Scan for the cell matching the given text and deliver its [x, y] coordinate at center. 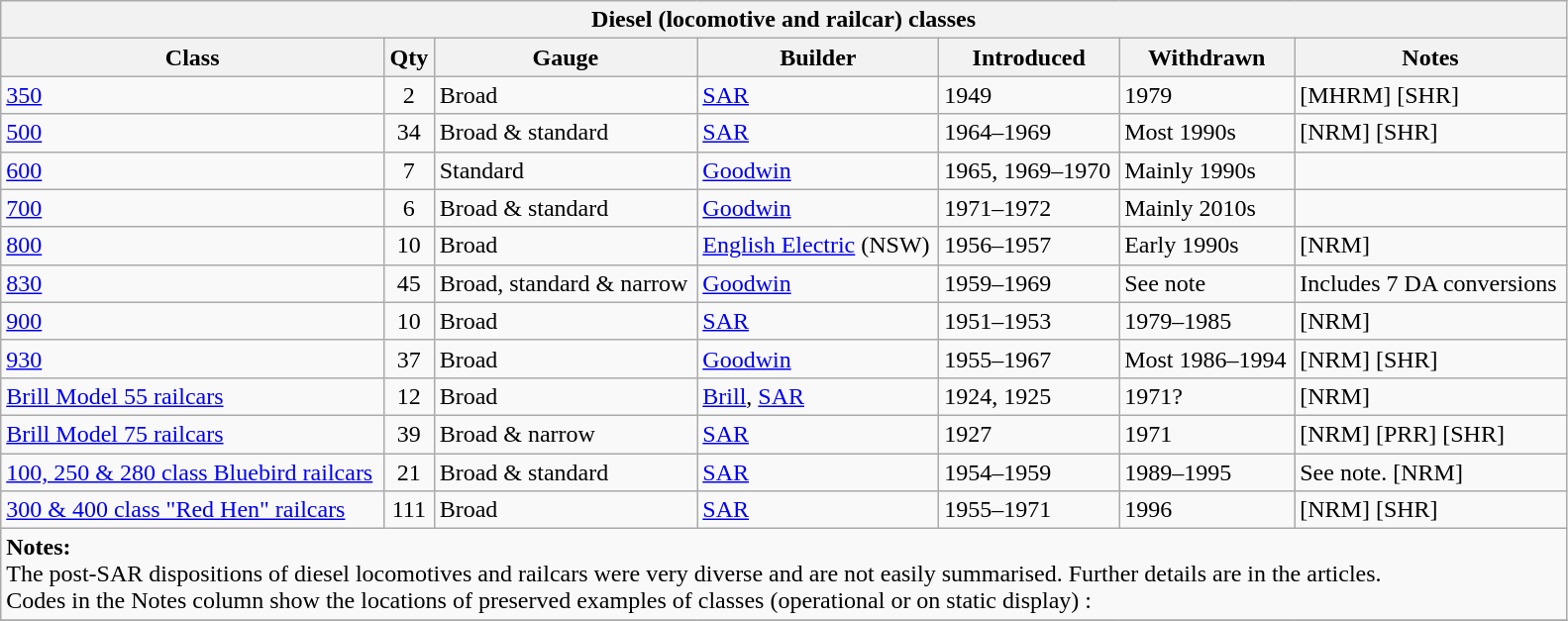
6 [409, 208]
See note. [NRM] [1430, 472]
Most 1990s [1206, 133]
Diesel (locomotive and railcar) classes [784, 20]
300 & 400 class "Red Hen" railcars [192, 510]
900 [192, 321]
1956–1957 [1029, 246]
700 [192, 208]
1971? [1206, 396]
Withdrawn [1206, 57]
100, 250 & 280 class Bluebird railcars [192, 472]
1954–1959 [1029, 472]
1955–1971 [1029, 510]
37 [409, 359]
Brill Model 75 railcars [192, 434]
1964–1969 [1029, 133]
Notes [1430, 57]
350 [192, 95]
Brill, SAR [818, 396]
Most 1986–1994 [1206, 359]
34 [409, 133]
1979–1985 [1206, 321]
930 [192, 359]
1971 [1206, 434]
39 [409, 434]
1979 [1206, 95]
[NRM] [PRR] [SHR] [1430, 434]
Standard [566, 170]
Broad & narrow [566, 434]
1971–1972 [1029, 208]
[MHRM] [SHR] [1430, 95]
1949 [1029, 95]
21 [409, 472]
Class [192, 57]
111 [409, 510]
Broad, standard & narrow [566, 283]
1996 [1206, 510]
1989–1995 [1206, 472]
Includes 7 DA conversions [1430, 283]
830 [192, 283]
1959–1969 [1029, 283]
45 [409, 283]
1927 [1029, 434]
12 [409, 396]
Mainly 2010s [1206, 208]
1955–1967 [1029, 359]
Brill Model 55 railcars [192, 396]
Builder [818, 57]
1924, 1925 [1029, 396]
800 [192, 246]
1951–1953 [1029, 321]
1965, 1969–1970 [1029, 170]
English Electric (NSW) [818, 246]
7 [409, 170]
2 [409, 95]
See note [1206, 283]
Introduced [1029, 57]
Gauge [566, 57]
Early 1990s [1206, 246]
Qty [409, 57]
500 [192, 133]
Mainly 1990s [1206, 170]
600 [192, 170]
